Provide the (X, Y) coordinate of the cell's center where the given text is located.  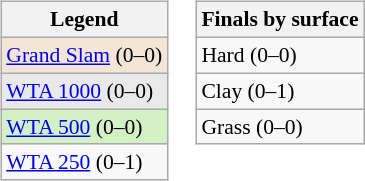
Finals by surface (280, 20)
Grass (0–0) (280, 127)
WTA 250 (0–1) (84, 162)
Grand Slam (0–0) (84, 55)
Clay (0–1) (280, 91)
WTA 500 (0–0) (84, 127)
Hard (0–0) (280, 55)
Legend (84, 20)
WTA 1000 (0–0) (84, 91)
